Capture the cell that displays the provided text and extract its [X, Y] central coordinate. 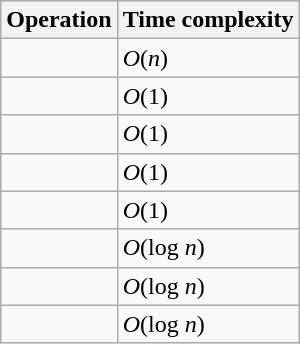
Operation [59, 20]
Time complexity [208, 20]
O(n) [208, 58]
